Detect which cell encompasses the target text, then output its (x, y) center coordinate. 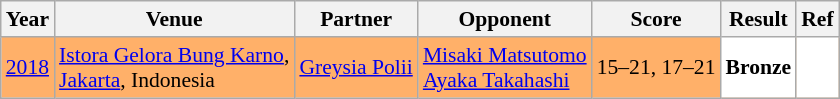
Misaki Matsutomo Ayaka Takahashi (505, 68)
Venue (174, 19)
Opponent (505, 19)
Ref (817, 19)
15–21, 17–21 (656, 68)
Score (656, 19)
2018 (28, 68)
Istora Gelora Bung Karno,Jakarta, Indonesia (174, 68)
Bronze (759, 68)
Result (759, 19)
Year (28, 19)
Greysia Polii (356, 68)
Partner (356, 19)
